Search for the cell housing the specified text and yield its [X, Y] center coordinate. 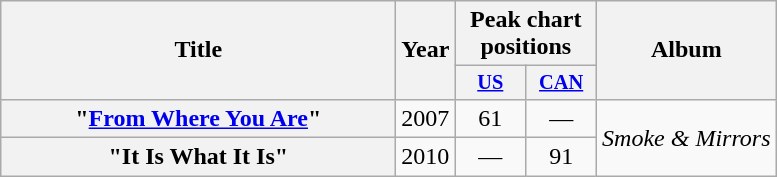
61 [490, 118]
Title [198, 50]
2007 [426, 118]
Peak chart positions [526, 34]
2010 [426, 157]
Year [426, 50]
"From Where You Are" [198, 118]
CAN [562, 83]
91 [562, 157]
US [490, 83]
Smoke & Mirrors [687, 137]
"It Is What It Is" [198, 157]
Album [687, 50]
